Output the (x, y) coordinate of the center of the cell containing the given text.  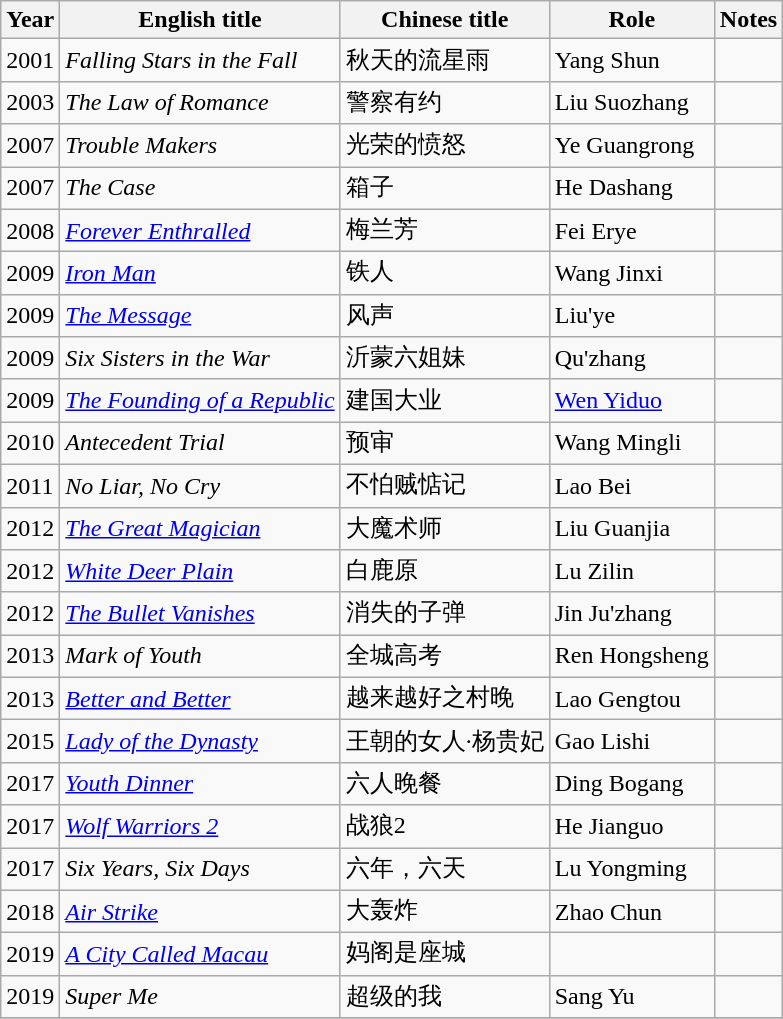
Lu Zilin (632, 572)
He Dashang (632, 188)
Wang Mingli (632, 444)
Jin Ju'zhang (632, 614)
The Great Magician (200, 528)
建国大业 (444, 400)
Fei Erye (632, 230)
消失的子弹 (444, 614)
English title (200, 20)
Zhao Chun (632, 912)
Role (632, 20)
预审 (444, 444)
Wang Jinxi (632, 274)
Chinese title (444, 20)
The Founding of a Republic (200, 400)
Youth Dinner (200, 784)
Mark of Youth (200, 656)
Wolf Warriors 2 (200, 826)
Sang Yu (632, 996)
Lao Gengtou (632, 698)
2011 (30, 486)
不怕贼惦记 (444, 486)
The Message (200, 316)
大轰炸 (444, 912)
2003 (30, 102)
Falling Stars in the Fall (200, 60)
越来越好之村晚 (444, 698)
Lao Bei (632, 486)
2015 (30, 742)
Liu Guanjia (632, 528)
战狼2 (444, 826)
Liu Suozhang (632, 102)
Ding Bogang (632, 784)
Lu Yongming (632, 870)
Wen Yiduo (632, 400)
2018 (30, 912)
Notes (748, 20)
Ren Hongsheng (632, 656)
Better and Better (200, 698)
White Deer Plain (200, 572)
警察有约 (444, 102)
A City Called Macau (200, 954)
Ye Guangrong (632, 146)
妈阁是座城 (444, 954)
风声 (444, 316)
全城高考 (444, 656)
The Law of Romance (200, 102)
He Jianguo (632, 826)
Year (30, 20)
2010 (30, 444)
六年，六天 (444, 870)
The Case (200, 188)
王朝的女人·杨贵妃 (444, 742)
光荣的愤怒 (444, 146)
Yang Shun (632, 60)
Six Years, Six Days (200, 870)
六人晚餐 (444, 784)
Qu'zhang (632, 358)
Air Strike (200, 912)
箱子 (444, 188)
白鹿原 (444, 572)
Trouble Makers (200, 146)
2001 (30, 60)
超级的我 (444, 996)
The Bullet Vanishes (200, 614)
2008 (30, 230)
Antecedent Trial (200, 444)
Iron Man (200, 274)
铁人 (444, 274)
Super Me (200, 996)
Six Sisters in the War (200, 358)
Gao Lishi (632, 742)
秋天的流星雨 (444, 60)
Forever Enthralled (200, 230)
大魔术师 (444, 528)
Lady of the Dynasty (200, 742)
Liu'ye (632, 316)
梅兰芳 (444, 230)
No Liar, No Cry (200, 486)
沂蒙六姐妹 (444, 358)
